Determine the [X, Y] coordinate at the center of the cell enclosing the given text.  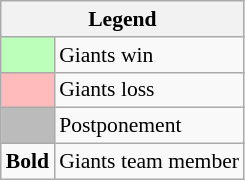
Giants win [149, 55]
Legend [122, 19]
Giants team member [149, 162]
Bold [28, 162]
Giants loss [149, 90]
Postponement [149, 126]
